Provide the (X, Y) coordinate of the cell's center where the given text is located.  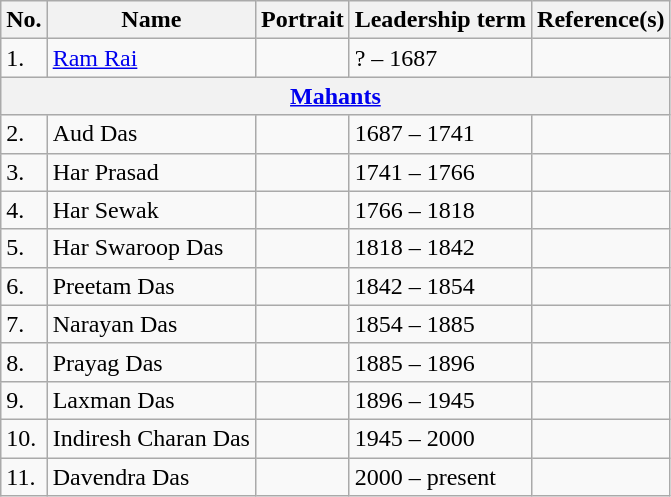
3. (24, 172)
Davendra Das (151, 477)
Prayag Das (151, 362)
4. (24, 210)
Name (151, 20)
8. (24, 362)
No. (24, 20)
Leadership term (440, 20)
1945 – 2000 (440, 438)
2000 – present (440, 477)
7. (24, 324)
Reference(s) (602, 20)
Portrait (302, 20)
Har Swaroop Das (151, 248)
1885 – 1896 (440, 362)
1. (24, 58)
1818 – 1842 (440, 248)
5. (24, 248)
Narayan Das (151, 324)
Aud Das (151, 134)
1766 – 1818 (440, 210)
Ram Rai (151, 58)
Indiresh Charan Das (151, 438)
1687 – 1741 (440, 134)
Har Prasad (151, 172)
Har Sewak (151, 210)
11. (24, 477)
1854 – 1885 (440, 324)
9. (24, 400)
10. (24, 438)
Preetam Das (151, 286)
1842 – 1854 (440, 286)
1741 – 1766 (440, 172)
6. (24, 286)
2. (24, 134)
? – 1687 (440, 58)
1896 – 1945 (440, 400)
Laxman Das (151, 400)
Mahants (336, 96)
